Output the (X, Y) coordinate of the center of the cell containing the given text.  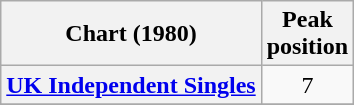
UK Independent Singles (131, 85)
Chart (1980) (131, 34)
Peakposition (307, 34)
7 (307, 85)
